Search for the cell housing the specified text and yield its (X, Y) center coordinate. 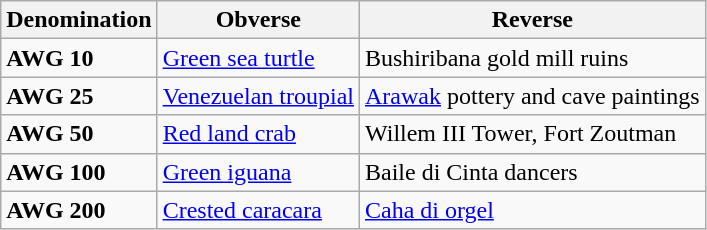
AWG 10 (79, 58)
Caha di orgel (532, 210)
AWG 200 (79, 210)
Venezuelan troupial (258, 96)
Willem III Tower, Fort Zoutman (532, 134)
Obverse (258, 20)
Arawak pottery and cave paintings (532, 96)
Reverse (532, 20)
AWG 50 (79, 134)
Red land crab (258, 134)
AWG 25 (79, 96)
Crested caracara (258, 210)
Denomination (79, 20)
Baile di Cinta dancers (532, 172)
Green iguana (258, 172)
AWG 100 (79, 172)
Green sea turtle (258, 58)
Bushiribana gold mill ruins (532, 58)
